Pinpoint the cell where the given text exists, returning its (x, y) midpoint coordinate. 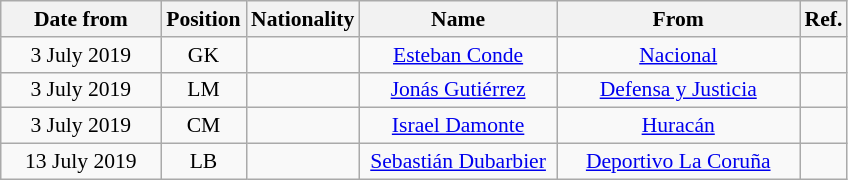
LB (204, 162)
CM (204, 126)
Jonás Gutiérrez (458, 90)
Date from (81, 19)
Deportivo La Coruña (678, 162)
Name (458, 19)
From (678, 19)
Nationality (302, 19)
Defensa y Justicia (678, 90)
Esteban Conde (458, 55)
Israel Damonte (458, 126)
GK (204, 55)
Sebastián Dubarbier (458, 162)
13 July 2019 (81, 162)
Ref. (824, 19)
Position (204, 19)
Nacional (678, 55)
Huracán (678, 126)
LM (204, 90)
